Provide the [x, y] coordinate of the cell's center where the given text is located.  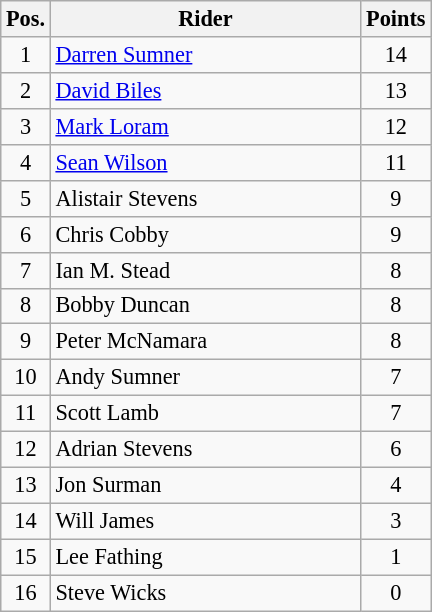
Mark Loram [205, 126]
Steve Wicks [205, 593]
Peter McNamara [205, 342]
David Biles [205, 90]
Chris Cobby [205, 234]
Ian M. Stead [205, 270]
2 [26, 90]
0 [396, 593]
5 [26, 198]
Andy Sumner [205, 378]
Rider [205, 19]
Points [396, 19]
10 [26, 378]
16 [26, 593]
Bobby Duncan [205, 306]
Adrian Stevens [205, 450]
Alistair Stevens [205, 198]
Pos. [26, 19]
Sean Wilson [205, 162]
Darren Sumner [205, 55]
Jon Surman [205, 485]
15 [26, 557]
Lee Fathing [205, 557]
Will James [205, 521]
Scott Lamb [205, 414]
